Detect which cell encompasses the target text, then output its [X, Y] center coordinate. 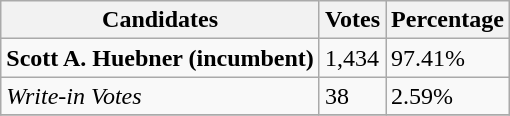
2.59% [448, 96]
97.41% [448, 58]
Write-in Votes [160, 96]
Candidates [160, 20]
38 [352, 96]
Percentage [448, 20]
1,434 [352, 58]
Votes [352, 20]
Scott A. Huebner (incumbent) [160, 58]
